Determine the (x, y) coordinate at the center of the cell enclosing the given text.  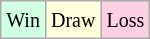
Loss (126, 20)
Win (24, 20)
Draw (72, 20)
